Provide the (x, y) coordinate of the cell's center where the given text is located.  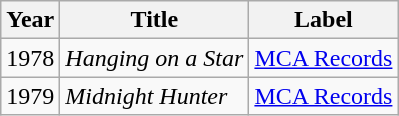
Year (30, 20)
Title (154, 20)
1979 (30, 96)
Midnight Hunter (154, 96)
Hanging on a Star (154, 58)
1978 (30, 58)
Label (324, 20)
